Pinpoint the cell where the given text exists, returning its (x, y) midpoint coordinate. 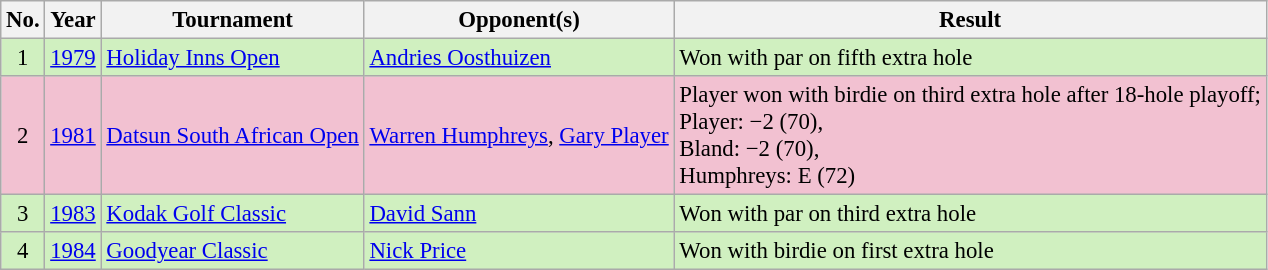
David Sann (519, 214)
Opponent(s) (519, 20)
No. (23, 20)
Player won with birdie on third extra hole after 18-hole playoff;Player: −2 (70),Bland: −2 (70),Humphreys: E (72) (970, 136)
Andries Oosthuizen (519, 58)
Year (73, 20)
2 (23, 136)
Won with par on third extra hole (970, 214)
Holiday Inns Open (232, 58)
Goodyear Classic (232, 251)
Result (970, 20)
Datsun South African Open (232, 136)
Tournament (232, 20)
Kodak Golf Classic (232, 214)
Won with par on fifth extra hole (970, 58)
Won with birdie on first extra hole (970, 251)
1984 (73, 251)
4 (23, 251)
3 (23, 214)
Nick Price (519, 251)
1981 (73, 136)
1983 (73, 214)
1 (23, 58)
1979 (73, 58)
Warren Humphreys, Gary Player (519, 136)
